For the text-containing cell, return its midpoint in (x, y) coordinate format. 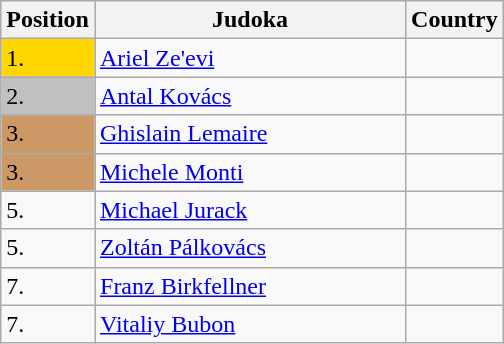
2. (48, 96)
Antal Kovács (250, 96)
Michele Monti (250, 172)
Franz Birkfellner (250, 286)
Michael Jurack (250, 210)
Ariel Ze'evi (250, 58)
Judoka (250, 20)
Zoltán Pálkovács (250, 248)
Country (455, 20)
Vitaliy Bubon (250, 324)
Ghislain Lemaire (250, 134)
1. (48, 58)
Position (48, 20)
